For the text-containing cell, return its midpoint in [x, y] coordinate format. 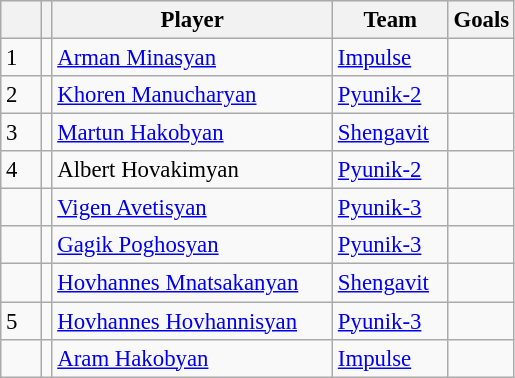
4 [22, 170]
5 [22, 321]
Hovhannes Hovhannisyan [192, 321]
Player [192, 20]
Team [391, 20]
2 [22, 95]
1 [22, 58]
Hovhannes Mnatsakanyan [192, 283]
Vigen Avetisyan [192, 208]
Khoren Manucharyan [192, 95]
Aram Hakobyan [192, 358]
Gagik Poghosyan [192, 245]
3 [22, 133]
Albert Hovakimyan [192, 170]
Goals [481, 20]
Arman Minasyan [192, 58]
Martun Hakobyan [192, 133]
